Locate the cell with the specified text and output its (x, y) center coordinate. 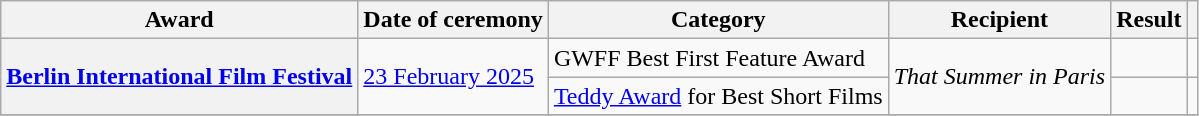
Recipient (999, 20)
Teddy Award for Best Short Films (718, 96)
Result (1149, 20)
GWFF Best First Feature Award (718, 58)
Award (180, 20)
Date of ceremony (454, 20)
Category (718, 20)
23 February 2025 (454, 77)
That Summer in Paris (999, 77)
Berlin International Film Festival (180, 77)
